Locate the cell with the specified text and output its [x, y] center coordinate. 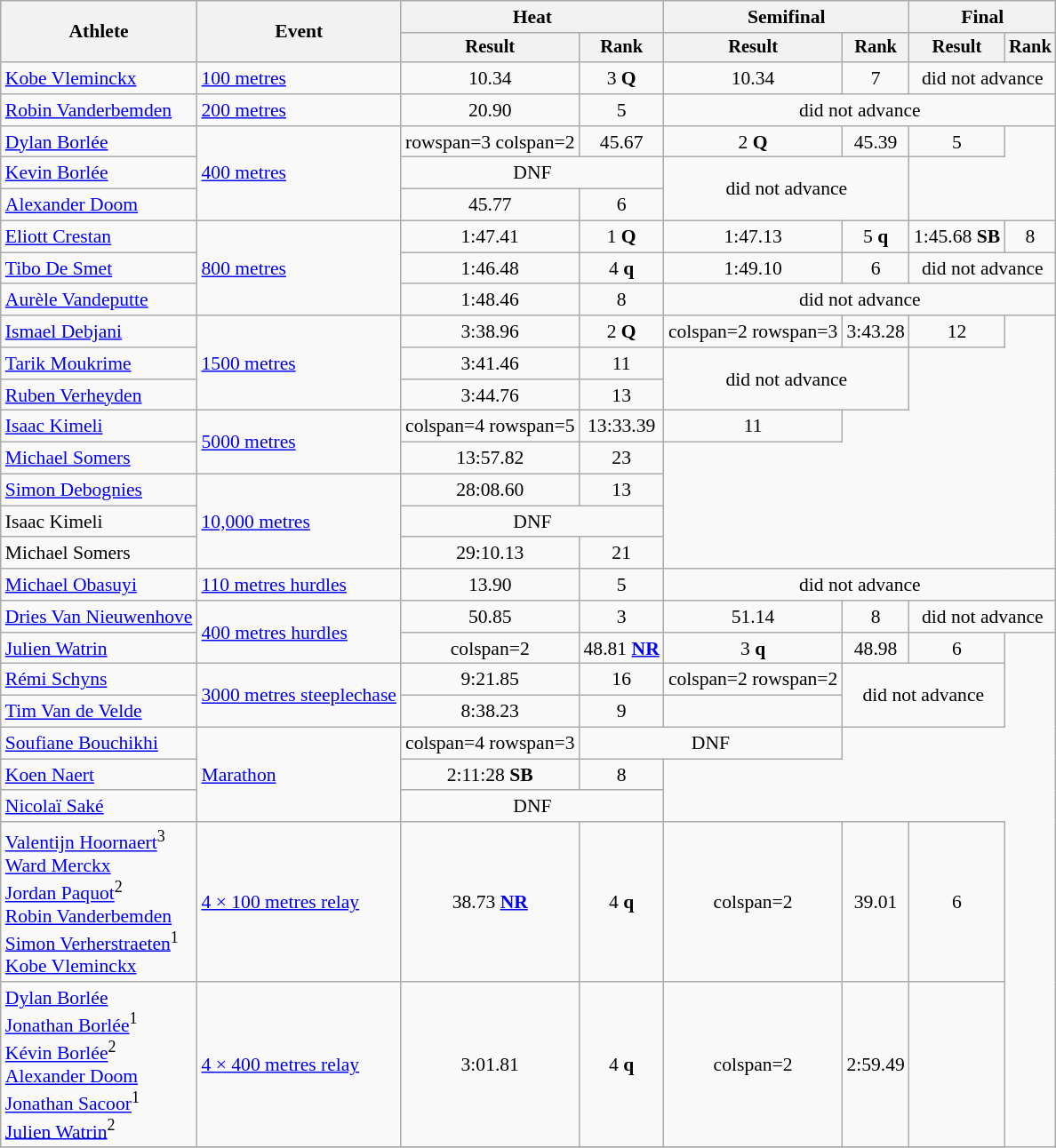
Tarik Moukrime [100, 363]
Ruben Verheyden [100, 395]
3 q [754, 649]
2:11:28 SB [491, 775]
9 [622, 712]
13:33.39 [622, 427]
110 metres hurdles [299, 585]
Event [299, 32]
1:49.10 [754, 268]
1 Q [622, 237]
23 [622, 458]
colspan=4 rowspan=5 [491, 427]
28:08.60 [491, 490]
Soufiane Bouchikhi [100, 744]
5 q [875, 237]
Simon Debognies [100, 490]
29:10.13 [491, 554]
Dries Van Nieuwenhove [100, 617]
3:01.81 [491, 1065]
9:21.85 [491, 680]
5000 metres [299, 442]
4 × 400 metres relay [299, 1065]
3 [622, 617]
4 × 100 metres relay [299, 902]
45.67 [622, 142]
Alexander Doom [100, 205]
Heat [532, 17]
200 metres [299, 110]
38.73 NR [491, 902]
3000 metres steeplechase [299, 695]
7 [875, 78]
3:44.76 [491, 395]
Athlete [100, 32]
Tim Van de Velde [100, 712]
100 metres [299, 78]
2:59.49 [875, 1065]
colspan=4 rowspan=3 [491, 744]
45.77 [491, 205]
1:47.41 [491, 237]
Valentijn Hoornaert3Ward MerckxJordan Paquot2Robin VanderbemdenSimon Verherstraeten1Kobe Vleminckx [100, 902]
3:41.46 [491, 363]
Dylan BorléeJonathan Borlée1Kévin Borlée2Alexander DoomJonathan Sacoor1Julien Watrin2 [100, 1065]
1:45.68 SB [956, 237]
Marathon [299, 775]
51.14 [754, 617]
20.90 [491, 110]
48.98 [875, 649]
Robin Vanderbemden [100, 110]
3 Q [622, 78]
800 metres [299, 268]
3:38.96 [491, 331]
Nicolaï Saké [100, 807]
Koen Naert [100, 775]
Final [983, 17]
1:47.13 [754, 237]
400 metres hurdles [299, 633]
rowspan=3 colspan=2 [491, 142]
10,000 metres [299, 522]
16 [622, 680]
colspan=2 rowspan=3 [754, 331]
8:38.23 [491, 712]
Tibo De Smet [100, 268]
Michael Obasuyi [100, 585]
1:48.46 [491, 300]
39.01 [875, 902]
400 metres [299, 174]
Aurèle Vandeputte [100, 300]
Ismael Debjani [100, 331]
45.39 [875, 142]
Kobe Vleminckx [100, 78]
3:43.28 [875, 331]
13.90 [491, 585]
Semifinal [787, 17]
1500 metres [299, 363]
Kevin Borlée [100, 173]
Dylan Borlée [100, 142]
50.85 [491, 617]
21 [622, 554]
13:57.82 [491, 458]
12 [956, 331]
colspan=2 rowspan=2 [754, 680]
Julien Watrin [100, 649]
Rémi Schyns [100, 680]
1:46.48 [491, 268]
Eliott Crestan [100, 237]
48.81 NR [622, 649]
